From the cell containing the given text, extract its center point as (x, y) coordinate. 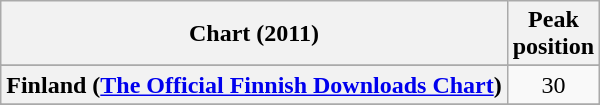
Finland (The Official Finnish Downloads Chart) (254, 85)
30 (553, 85)
Chart (2011) (254, 34)
Peakposition (553, 34)
